Find where the given text appears and provide that cell's center as [X, Y] coordinate. 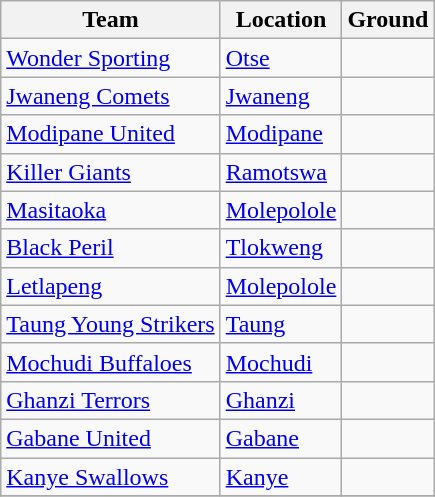
Black Peril [110, 248]
Kanye Swallows [110, 477]
Gabane [281, 438]
Tlokweng [281, 248]
Taung Young Strikers [110, 324]
Modipane [281, 134]
Ground [388, 20]
Gabane United [110, 438]
Jwaneng [281, 96]
Kanye [281, 477]
Ramotswa [281, 172]
Masitaoka [110, 210]
Team [110, 20]
Jwaneng Comets [110, 96]
Killer Giants [110, 172]
Mochudi [281, 362]
Letlapeng [110, 286]
Taung [281, 324]
Wonder Sporting [110, 58]
Ghanzi Terrors [110, 400]
Otse [281, 58]
Location [281, 20]
Ghanzi [281, 400]
Mochudi Buffaloes [110, 362]
Modipane United [110, 134]
